Output the (X, Y) coordinate of the center of the cell containing the given text.  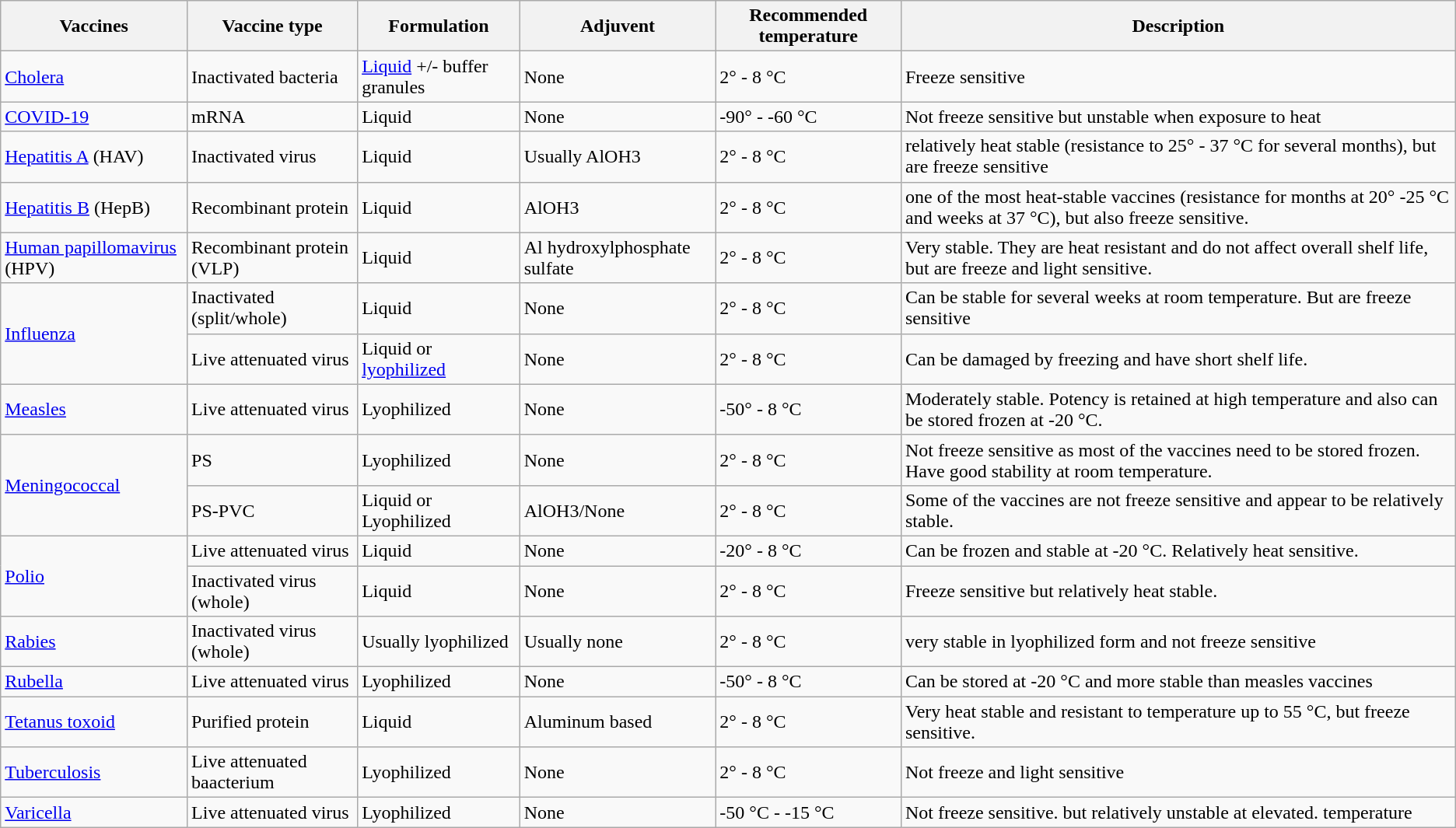
Usually none (618, 642)
Very heat stable and resistant to temperature up to 55 °C, but freeze sensitive. (1178, 721)
Liquid or Lyophilized (439, 510)
Inactivated (split/whole) (272, 308)
Can be damaged by freezing and have short shelf life. (1178, 359)
PS-PVC (272, 510)
AlOH3 (618, 207)
Vaccines (94, 26)
Inactivated virus (272, 157)
Aluminum based (618, 721)
one of the most heat-stable vaccines (resistance for months at 20° -25 °C and weeks at 37 °C), but also freeze sensitive. (1178, 207)
Tuberculosis (94, 773)
Not freeze and light sensitive (1178, 773)
very stable in lyophilized form and not freeze sensitive (1178, 642)
Measles (94, 409)
Hepatitis B (HepB) (94, 207)
Not freeze sensitive but unstable when exposure to heat (1178, 117)
Description (1178, 26)
-50 °C - -15 °C (809, 812)
Not freeze sensitive. but relatively unstable at elevated. temperature (1178, 812)
Usually lyophilized (439, 642)
Adjuvent (618, 26)
-90° - -60 °C (809, 117)
Purified protein (272, 721)
Tetanus toxoid (94, 721)
Rubella (94, 682)
Can be frozen and stable at -20 °C. Relatively heat sensitive. (1178, 550)
Usually AlOH3 (618, 157)
Polio (94, 575)
AlOH3/None (618, 510)
relatively heat stable (resistance to 25° - 37 °C for several months), but are freeze sensitive (1178, 157)
Cholera (94, 76)
Varicella (94, 812)
COVID-19 (94, 117)
Formulation (439, 26)
-20° - 8 °C (809, 550)
Not freeze sensitive as most of the vaccines need to be stored frozen. Have good stability at room temperature. (1178, 460)
Freeze sensitive (1178, 76)
Rabies (94, 642)
Influenza (94, 334)
Liquid or lyophilized (439, 359)
Live attenuated baacterium (272, 773)
Recombinant protein (VLP) (272, 258)
Inactivated bacteria (272, 76)
Recommended temperature (809, 26)
Moderately stable. Potency is retained at high temperature and also can be stored frozen at -20 °C. (1178, 409)
Can be stored at -20 °C and more stable than measles vaccines (1178, 682)
Can be stable for several weeks at room temperature. But are freeze sensitive (1178, 308)
Al hydroxylphosphate sulfate (618, 258)
Some of the vaccines are not freeze sensitive and appear to be relatively stable. (1178, 510)
PS (272, 460)
Human papillomavirus (HPV) (94, 258)
Freeze sensitive but relatively heat stable. (1178, 591)
Hepatitis A (HAV) (94, 157)
mRNA (272, 117)
Recombinant protein (272, 207)
Vaccine type (272, 26)
Very stable. They are heat resistant and do not affect overall shelf life, but are freeze and light sensitive. (1178, 258)
Liquid +/- buffer granules (439, 76)
Meningococcal (94, 485)
